Detect which cell encompasses the target text, then output its (x, y) center coordinate. 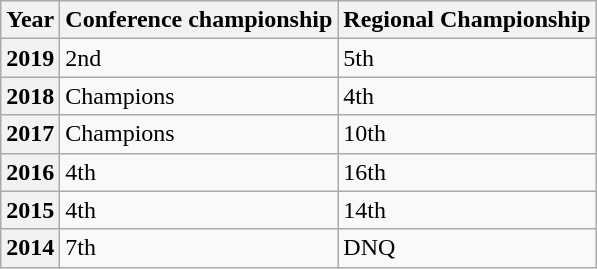
2019 (30, 58)
2017 (30, 134)
Conference championship (199, 20)
10th (467, 134)
2015 (30, 210)
14th (467, 210)
Year (30, 20)
DNQ (467, 248)
7th (199, 248)
2014 (30, 248)
16th (467, 172)
2016 (30, 172)
2nd (199, 58)
2018 (30, 96)
Regional Championship (467, 20)
5th (467, 58)
